Search for the cell housing the specified text and yield its [X, Y] center coordinate. 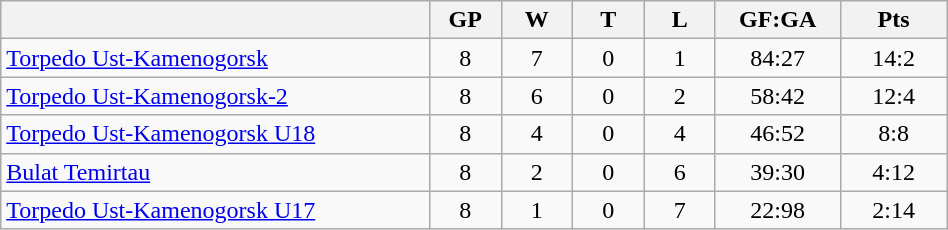
58:42 [778, 96]
84:27 [778, 58]
Torpedo Ust-Kamenogorsk-2 [216, 96]
GP [466, 20]
Torpedo Ust-Kamenogorsk [216, 58]
8:8 [894, 134]
GF:GA [778, 20]
46:52 [778, 134]
39:30 [778, 172]
14:2 [894, 58]
T [608, 20]
22:98 [778, 210]
Bulat Temirtau [216, 172]
Torpedo Ust-Kamenogorsk U17 [216, 210]
2:14 [894, 210]
4:12 [894, 172]
Pts [894, 20]
W [536, 20]
L [680, 20]
Torpedo Ust-Kamenogorsk U18 [216, 134]
12:4 [894, 96]
